Return (X, Y) of the center of cell containing provided text 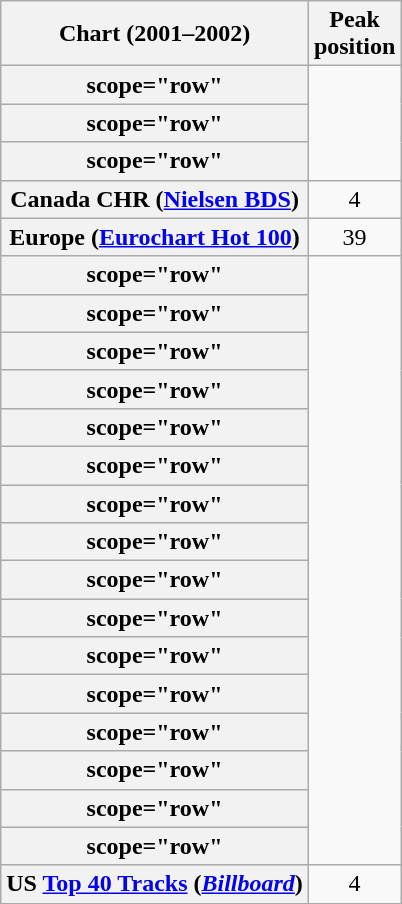
Europe (Eurochart Hot 100) (155, 237)
Canada CHR (Nielsen BDS) (155, 199)
39 (354, 237)
Peakposition (354, 34)
Chart (2001–2002) (155, 34)
US Top 40 Tracks (Billboard) (155, 884)
